Extract the [X, Y] coordinate from the center of the cell holding the provided text.  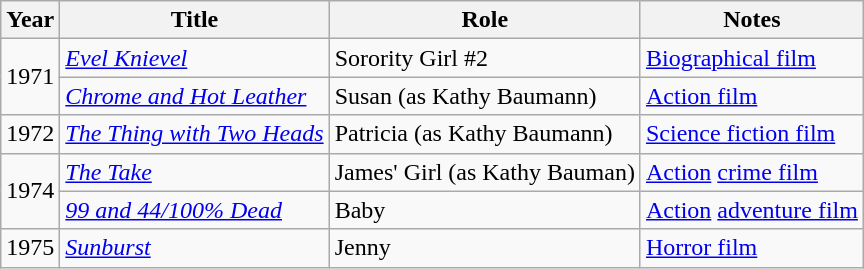
1975 [30, 248]
Role [484, 20]
Sorority Girl #2 [484, 58]
The Thing with Two Heads [194, 134]
The Take [194, 172]
Susan (as Kathy Baumann) [484, 96]
Chrome and Hot Leather [194, 96]
Action adventure film [752, 210]
Action film [752, 96]
Year [30, 20]
1971 [30, 77]
Notes [752, 20]
Jenny [484, 248]
1974 [30, 191]
99 and 44/100% Dead [194, 210]
Biographical film [752, 58]
Action crime film [752, 172]
Title [194, 20]
Horror film [752, 248]
Evel Knievel [194, 58]
James' Girl (as Kathy Bauman) [484, 172]
Baby [484, 210]
Science fiction film [752, 134]
Sunburst [194, 248]
Patricia (as Kathy Baumann) [484, 134]
1972 [30, 134]
